For the text-containing cell, return its midpoint in (X, Y) coordinate format. 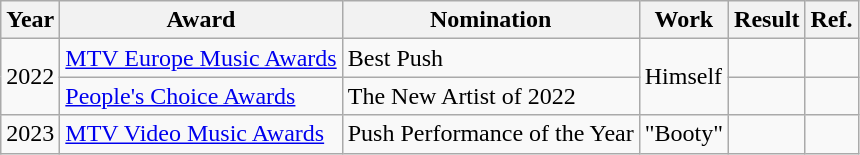
Ref. (832, 20)
2023 (30, 134)
MTV Europe Music Awards (201, 58)
"Booty" (684, 134)
Year (30, 20)
Push Performance of the Year (490, 134)
Result (767, 20)
Award (201, 20)
People's Choice Awards (201, 96)
The New Artist of 2022 (490, 96)
MTV Video Music Awards (201, 134)
Work (684, 20)
Best Push (490, 58)
Nomination (490, 20)
2022 (30, 77)
Himself (684, 77)
